From the cell containing the given text, extract its center point as (x, y) coordinate. 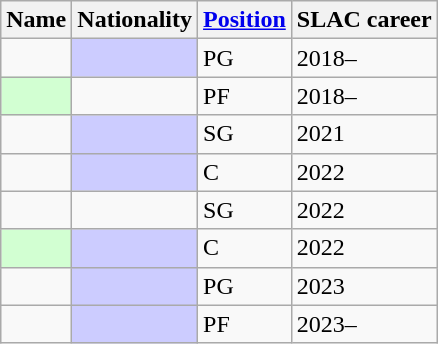
2023– (364, 324)
2021 (364, 134)
SLAC career (364, 20)
Name (36, 20)
Position (245, 20)
Nationality (135, 20)
2023 (364, 286)
